Return the (X, Y) coordinate for the center point of the cell that contains the specified text.  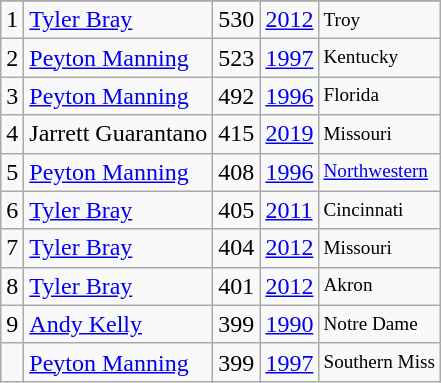
404 (236, 248)
408 (236, 172)
Cincinnati (380, 210)
1990 (290, 324)
6 (12, 210)
Northwestern (380, 172)
1 (12, 20)
Akron (380, 286)
5 (12, 172)
4 (12, 134)
405 (236, 210)
8 (12, 286)
Jarrett Guarantano (118, 134)
7 (12, 248)
Notre Dame (380, 324)
2 (12, 58)
530 (236, 20)
492 (236, 96)
Kentucky (380, 58)
2011 (290, 210)
401 (236, 286)
3 (12, 96)
523 (236, 58)
Troy (380, 20)
9 (12, 324)
Florida (380, 96)
2019 (290, 134)
Southern Miss (380, 362)
Andy Kelly (118, 324)
415 (236, 134)
